For the text-containing cell, return its midpoint in [x, y] coordinate format. 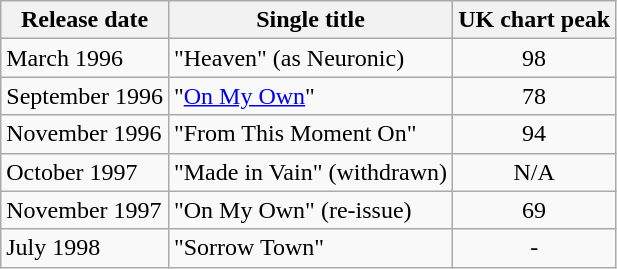
N/A [534, 172]
UK chart peak [534, 20]
98 [534, 58]
November 1996 [85, 134]
"On My Own" (re-issue) [310, 210]
September 1996 [85, 96]
- [534, 248]
March 1996 [85, 58]
78 [534, 96]
November 1997 [85, 210]
94 [534, 134]
69 [534, 210]
"From This Moment On" [310, 134]
October 1997 [85, 172]
Single title [310, 20]
Release date [85, 20]
July 1998 [85, 248]
"Made in Vain" (withdrawn) [310, 172]
"Sorrow Town" [310, 248]
"On My Own" [310, 96]
"Heaven" (as Neuronic) [310, 58]
